Output the (X, Y) coordinate of the center of the cell containing the given text.  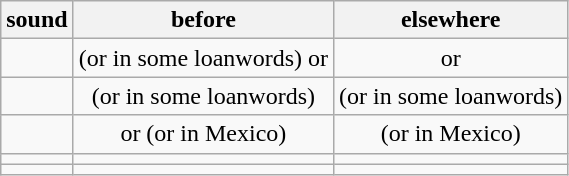
or (451, 58)
or (or in Mexico) (203, 134)
(or in Mexico) (451, 134)
before (203, 20)
(or in some loanwords) or (203, 58)
sound (37, 20)
elsewhere (451, 20)
